For the text-containing cell, return its midpoint in (x, y) coordinate format. 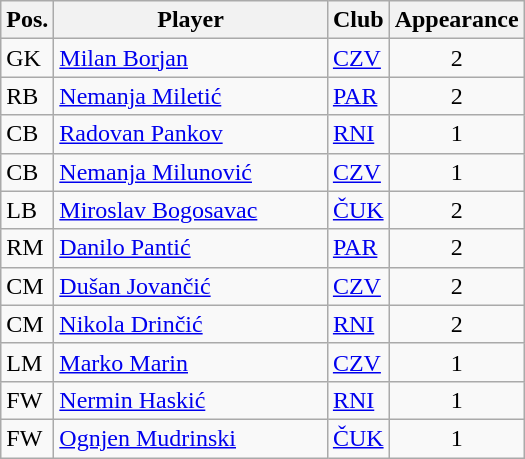
Milan Borjan (191, 58)
Danilo Pantić (191, 248)
Radovan Pankov (191, 134)
GK (28, 58)
Marko Marin (191, 362)
Dušan Jovančić (191, 286)
Ognjen Mudrinski (191, 438)
Nikola Drinčić (191, 324)
RB (28, 96)
Nermin Haskić (191, 400)
Nemanja Miletić (191, 96)
Player (191, 20)
RM (28, 248)
Nemanja Milunović (191, 172)
LM (28, 362)
LB (28, 210)
Pos. (28, 20)
Appearance (456, 20)
Miroslav Bogosavac (191, 210)
Club (358, 20)
